Search for the cell housing the specified text and yield its (X, Y) center coordinate. 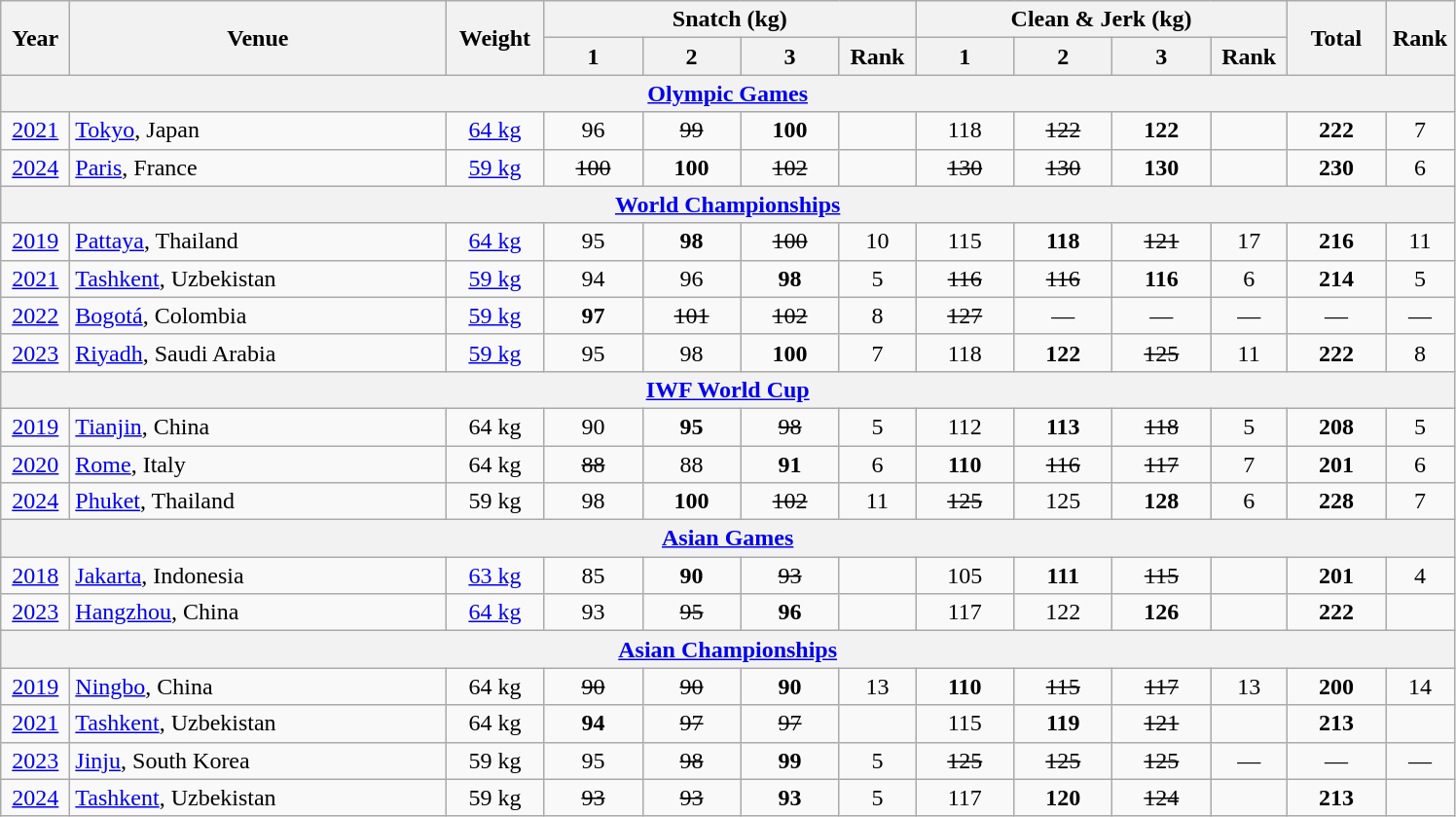
120 (1063, 798)
124 (1162, 798)
Tianjin, China (258, 427)
Jinju, South Korea (258, 761)
17 (1250, 241)
101 (691, 316)
91 (790, 464)
Olympic Games (728, 93)
228 (1335, 501)
Total (1335, 38)
Jakarta, Indonesia (258, 576)
Snatch (kg) (730, 19)
Bogotá, Colombia (258, 316)
200 (1335, 687)
Year (35, 38)
126 (1162, 613)
208 (1335, 427)
Asian Games (728, 538)
119 (1063, 724)
Venue (258, 38)
2020 (35, 464)
Hangzhou, China (258, 613)
2022 (35, 316)
14 (1421, 687)
World Championships (728, 204)
Rome, Italy (258, 464)
Riyadh, Saudi Arabia (258, 353)
63 kg (494, 576)
Weight (494, 38)
Pattaya, Thailand (258, 241)
128 (1162, 501)
Clean & Jerk (kg) (1102, 19)
111 (1063, 576)
127 (965, 316)
105 (965, 576)
Paris, France (258, 167)
Ningbo, China (258, 687)
230 (1335, 167)
10 (878, 241)
Tokyo, Japan (258, 130)
2018 (35, 576)
216 (1335, 241)
4 (1421, 576)
IWF World Cup (728, 390)
214 (1335, 279)
113 (1063, 427)
85 (594, 576)
Asian Championships (728, 650)
Phuket, Thailand (258, 501)
112 (965, 427)
